Detect which cell encompasses the target text, then output its [X, Y] center coordinate. 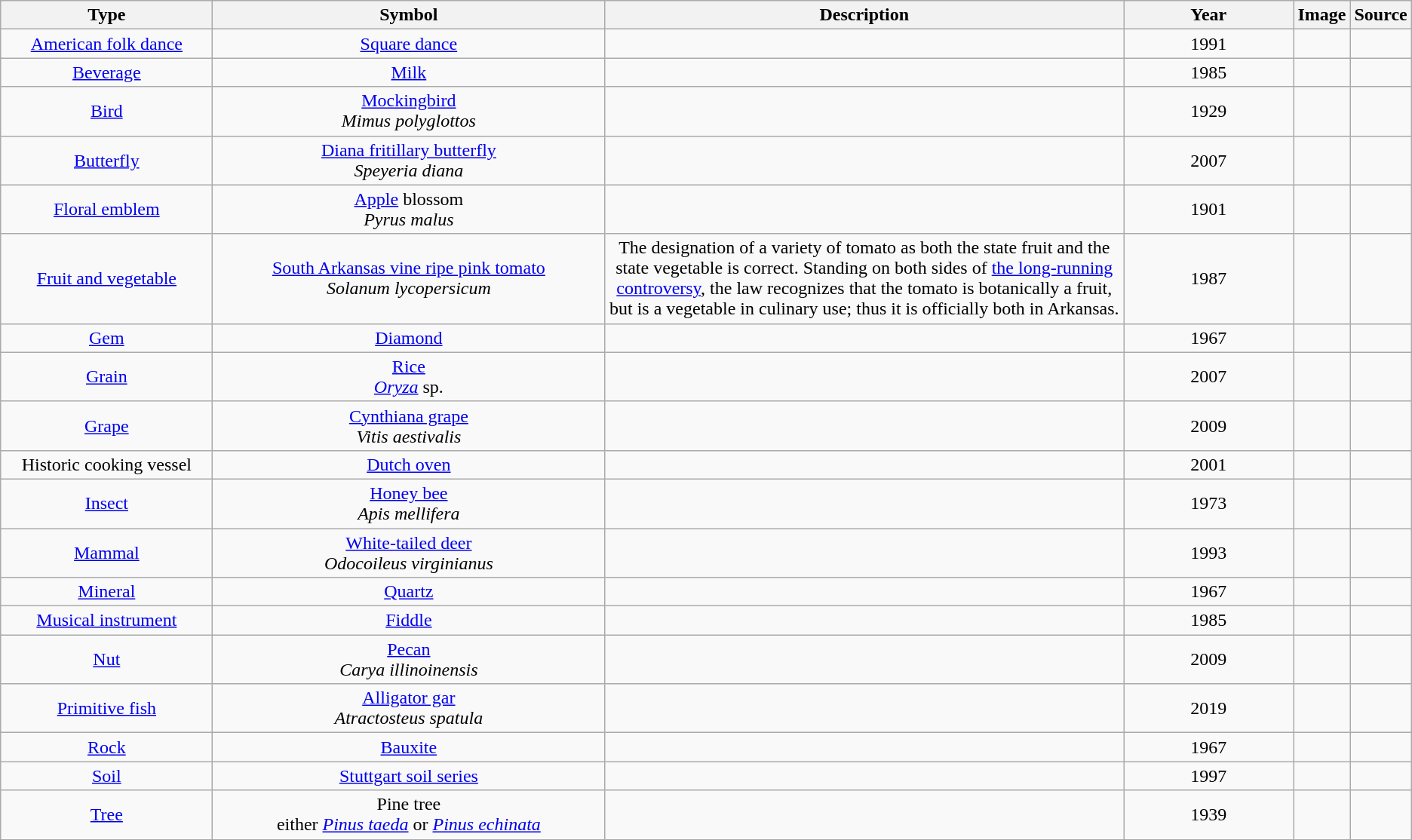
Bird [107, 112]
Soil [107, 776]
Pine treeeither Pinus taeda or Pinus echinata [409, 814]
Fiddle [409, 621]
Dutch oven [409, 464]
Diamond [409, 338]
1929 [1208, 112]
Bauxite [409, 747]
Nut [107, 659]
Image [1321, 15]
MockingbirdMimus polyglottos [409, 112]
Year [1208, 15]
Fruit and vegetable [107, 279]
1993 [1208, 552]
Gem [107, 338]
Mammal [107, 552]
Grain [107, 377]
Alligator garAtractosteus spatula [409, 709]
Primitive fish [107, 709]
PecanCarya illinoinensis [409, 659]
Historic cooking vessel [107, 464]
2001 [1208, 464]
American folk dance [107, 44]
Butterfly [107, 160]
1973 [1208, 504]
Tree [107, 814]
1939 [1208, 814]
Source [1380, 15]
Mineral [107, 592]
Insect [107, 504]
Musical instrument [107, 621]
Diana fritillary butterflySpeyeria diana [409, 160]
White-tailed deerOdocoileus virginianus [409, 552]
South Arkansas vine ripe pink tomatoSolanum lycopersicum [409, 279]
Milk [409, 72]
Floral emblem [107, 210]
Quartz [409, 592]
Type [107, 15]
Grape [107, 425]
Symbol [409, 15]
Honey beeApis mellifera [409, 504]
1991 [1208, 44]
Square dance [409, 44]
1901 [1208, 210]
Description [864, 15]
RiceOryza sp. [409, 377]
2019 [1208, 709]
Apple blossomPyrus malus [409, 210]
1987 [1208, 279]
Beverage [107, 72]
Cynthiana grape Vitis aestivalis [409, 425]
Rock [107, 747]
Stuttgart soil series [409, 776]
1997 [1208, 776]
